Provide the [X, Y] coordinate of the cell's center where the given text is located.  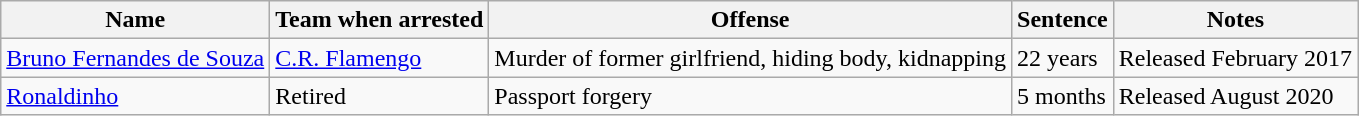
Released February 2017 [1235, 58]
5 months [1063, 96]
Name [136, 20]
Bruno Fernandes de Souza [136, 58]
Notes [1235, 20]
Offense [750, 20]
Team when arrested [380, 20]
Ronaldinho [136, 96]
Released August 2020 [1235, 96]
22 years [1063, 58]
Sentence [1063, 20]
Murder of former girlfriend, hiding body, kidnapping [750, 58]
Passport forgery [750, 96]
Retired [380, 96]
C.R. Flamengo [380, 58]
